From the cell containing the given text, extract its center point as (X, Y) coordinate. 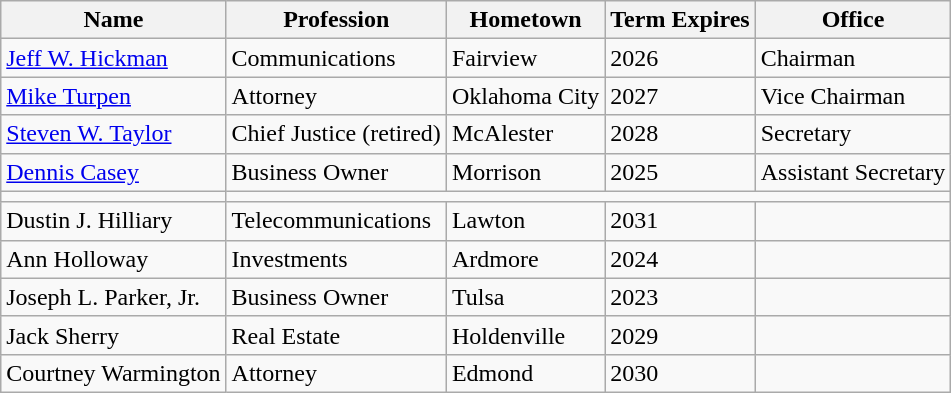
Real Estate (336, 335)
Tulsa (525, 297)
Fairview (525, 58)
2023 (680, 297)
Joseph L. Parker, Jr. (114, 297)
Chief Justice (retired) (336, 134)
Morrison (525, 172)
Jack Sherry (114, 335)
2026 (680, 58)
Lawton (525, 221)
2030 (680, 373)
2024 (680, 259)
Mike Turpen (114, 96)
Dennis Casey (114, 172)
2027 (680, 96)
2031 (680, 221)
Steven W. Taylor (114, 134)
Hometown (525, 20)
Communications (336, 58)
Dustin J. Hilliary (114, 221)
Vice Chairman (853, 96)
McAlester (525, 134)
2029 (680, 335)
Courtney Warmington (114, 373)
2028 (680, 134)
Profession (336, 20)
Ann Holloway (114, 259)
Chairman (853, 58)
Secretary (853, 134)
Edmond (525, 373)
Term Expires (680, 20)
Oklahoma City (525, 96)
Name (114, 20)
Assistant Secretary (853, 172)
2025 (680, 172)
Holdenville (525, 335)
Jeff W. Hickman (114, 58)
Investments (336, 259)
Ardmore (525, 259)
Telecommunications (336, 221)
Office (853, 20)
